Determine the (x, y) coordinate at the center of the cell enclosing the given text.  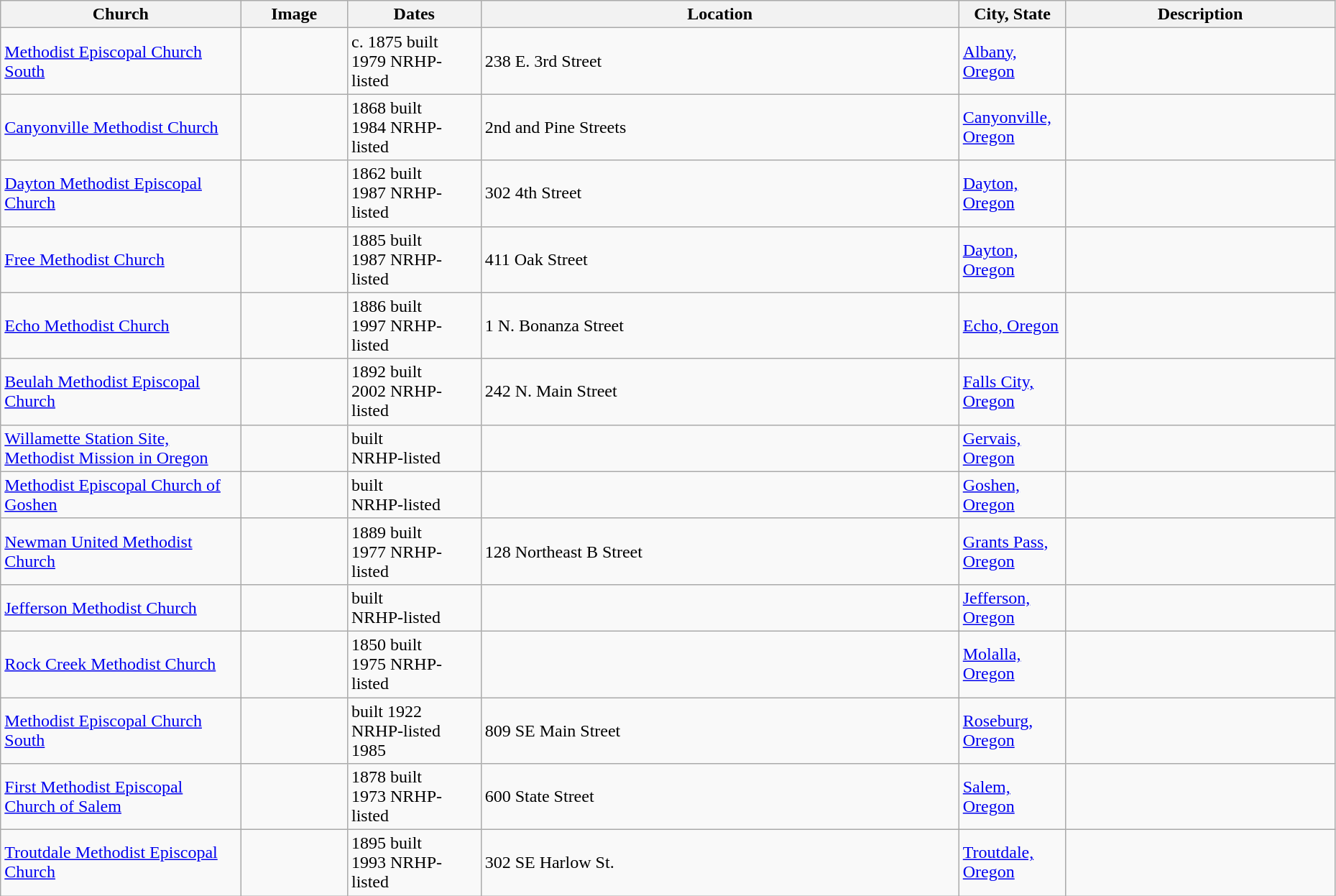
Willamette Station Site, Methodist Mission in Oregon (121, 448)
Echo Methodist Church (121, 325)
Image (295, 14)
Troutdale Methodist Episcopal Church (121, 863)
1885 built 1987 NRHP-listed (414, 259)
809 SE Main Street (720, 730)
1895 built 1993 NRHP-listed (414, 863)
238 E. 3rd Street (720, 61)
Free Methodist Church (121, 259)
302 4th Street (720, 193)
2nd and Pine Streets (720, 127)
Echo, Oregon (1012, 325)
Albany, Oregon (1012, 61)
Goshen, Oregon (1012, 494)
Newman United Methodist Church (121, 551)
Methodist Episcopal Church of Goshen (121, 494)
Beulah Methodist Episcopal Church (121, 392)
1868 built 1984 NRHP-listed (414, 127)
Roseburg, Oregon (1012, 730)
Dates (414, 14)
302 SE Harlow St. (720, 863)
Location (720, 14)
Molalla, Oregon (1012, 664)
1889 built 1977 NRHP-listed (414, 551)
Canyonville, Oregon (1012, 127)
Church (121, 14)
Falls City, Oregon (1012, 392)
Dayton Methodist Episcopal Church (121, 193)
Description (1200, 14)
Troutdale, Oregon (1012, 863)
128 Northeast B Street (720, 551)
Grants Pass, Oregon (1012, 551)
Gervais, Oregon (1012, 448)
Jefferson Methodist Church (121, 608)
City, State (1012, 14)
1878 built1973 NRHP-listed (414, 797)
c. 1875 built 1979 NRHP-listed (414, 61)
Jefferson, Oregon (1012, 608)
1892 built 2002 NRHP-listed (414, 392)
built 1922 NRHP-listed 1985 (414, 730)
Rock Creek Methodist Church (121, 664)
411 Oak Street (720, 259)
242 N. Main Street (720, 392)
Salem, Oregon (1012, 797)
1862 built 1987 NRHP-listed (414, 193)
Canyonville Methodist Church (121, 127)
1 N. Bonanza Street (720, 325)
First Methodist Episcopal Church of Salem (121, 797)
1850 built 1975 NRHP-listed (414, 664)
600 State Street (720, 797)
1886 built 1997 NRHP-listed (414, 325)
